For the text-containing cell, return its midpoint in [X, Y] coordinate format. 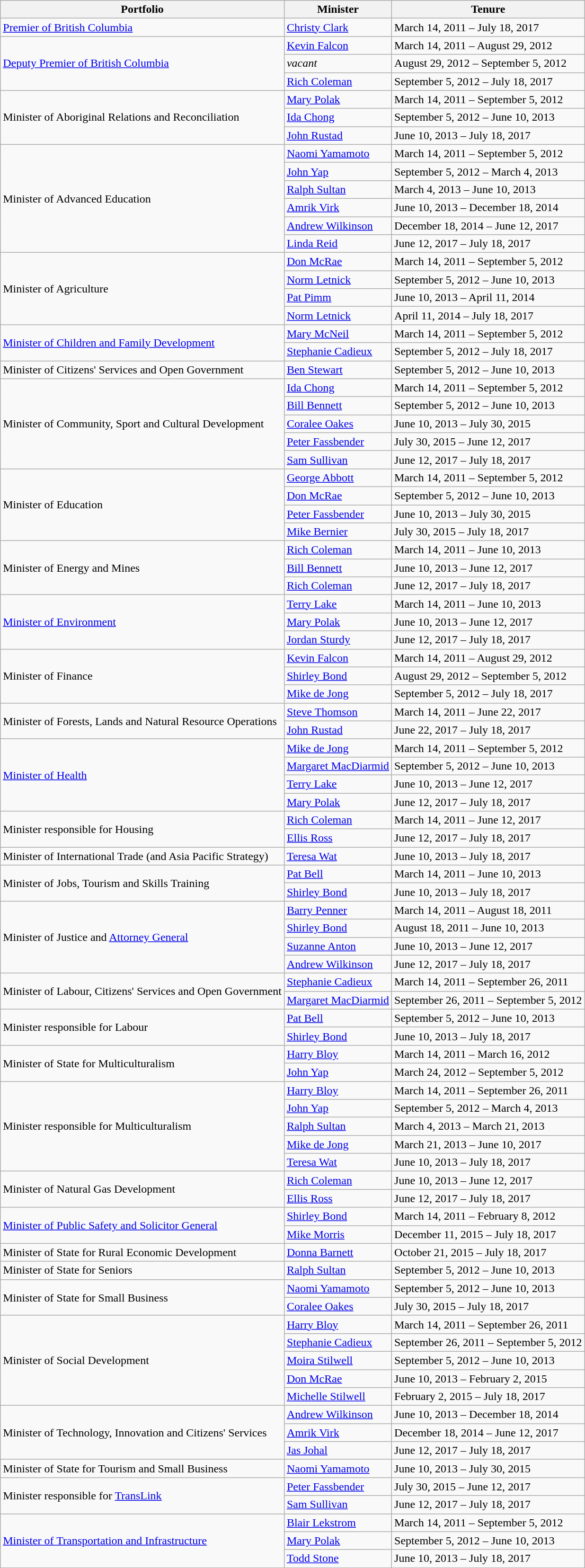
Donna Barnett [338, 1252]
Jas Johal [338, 1451]
Minister responsible for TransLink [142, 1496]
August 18, 2011 – June 10, 2013 [488, 928]
Minister of State for Multiculturalism [142, 1063]
October 21, 2015 – July 18, 2017 [488, 1252]
Minister of Community, Sport and Cultural Development [142, 424]
Moira Stilwell [338, 1360]
Michelle Stilwell [338, 1397]
Minister of Citizens' Services and Open Government [142, 370]
Minister of International Trade (and Asia Pacific Strategy) [142, 856]
Minister of Children and Family Development [142, 343]
Todd Stone [338, 1559]
Minister of Jobs, Tourism and Skills Training [142, 883]
March 14, 2011 – March 16, 2012 [488, 1054]
March 4, 2013 – June 10, 2013 [488, 189]
Minister of Aboriginal Relations and Reconciliation [142, 117]
Pat Pimm [338, 298]
Minister of Public Safety and Solicitor General [142, 1225]
Linda Reid [338, 244]
Minister of State for Rural Economic Development [142, 1252]
Minister responsible for Labour [142, 1027]
Minister of Finance [142, 676]
Mary McNeil [338, 334]
June 10, 2013 – April 11, 2014 [488, 298]
Minister responsible for Multiculturalism [142, 1126]
Barry Penner [338, 910]
Minister of Education [142, 505]
Minister of Advanced Education [142, 198]
March 14, 2011 – February 8, 2012 [488, 1216]
Tenure [488, 9]
June 10, 2013 – February 2, 2015 [488, 1379]
Blair Lekstrom [338, 1523]
February 2, 2015 – July 18, 2017 [488, 1397]
Deputy Premier of British Columbia [142, 63]
April 11, 2014 – July 18, 2017 [488, 316]
March 14, 2011 – August 18, 2011 [488, 910]
Portfolio [142, 9]
June 22, 2017 – July 18, 2017 [488, 730]
Minister of Technology, Innovation and Citizens' Services [142, 1433]
Suzanne Anton [338, 946]
Minister of State for Small Business [142, 1297]
Minister of Health [142, 775]
Jordan Sturdy [338, 640]
March 21, 2013 – June 10, 2017 [488, 1144]
Mike Bernier [338, 532]
Steve Thomson [338, 712]
Minister of Agriculture [142, 289]
Minister of Forests, Lands and Natural Resource Operations [142, 721]
March 14, 2011 – July 18, 2017 [488, 27]
March 14, 2011 – June 12, 2017 [488, 820]
Ben Stewart [338, 370]
Minister of State for Seniors [142, 1270]
March 4, 2013 – March 21, 2013 [488, 1126]
Minister of Natural Gas Development [142, 1189]
Minister of Energy and Mines [142, 568]
Minister [338, 9]
Minister of Labour, Citizens' Services and Open Government [142, 991]
vacant [338, 63]
Christy Clark [338, 27]
December 11, 2015 – July 18, 2017 [488, 1234]
Minister of Environment [142, 622]
Minister of Transportation and Infrastructure [142, 1541]
Minister of Social Development [142, 1360]
Minister of Justice and Attorney General [142, 937]
March 24, 2012 – September 5, 2012 [488, 1072]
Minister of State for Tourism and Small Business [142, 1469]
Minister responsible for Housing [142, 829]
George Abbott [338, 478]
Mike Morris [338, 1234]
Premier of British Columbia [142, 27]
March 14, 2011 – June 22, 2017 [488, 712]
